Search for the cell housing the specified text and yield its [X, Y] center coordinate. 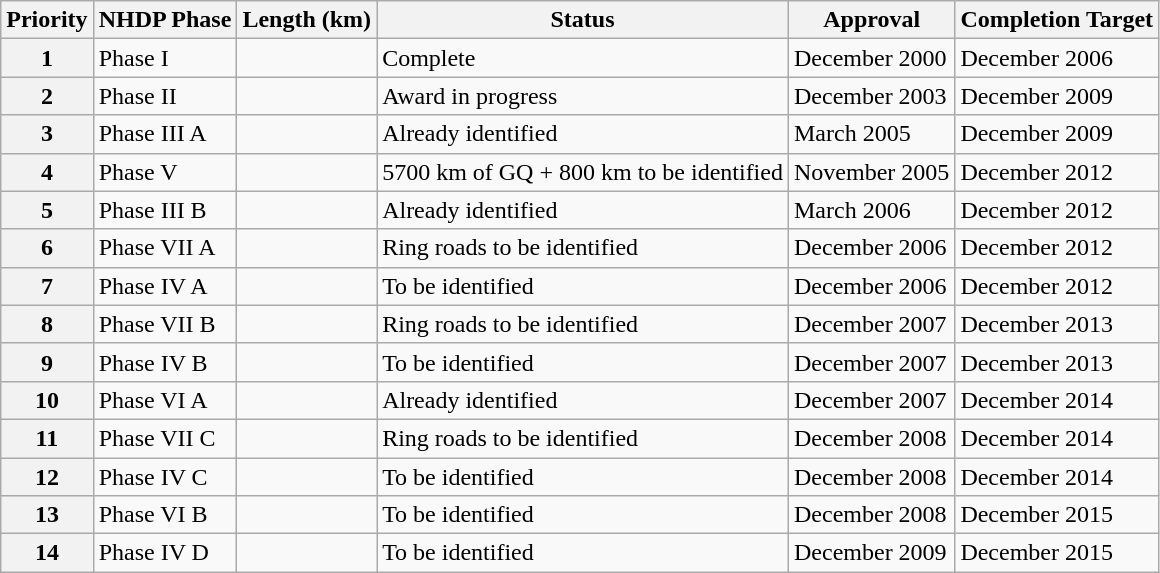
NHDP Phase [165, 20]
Phase VII C [165, 438]
12 [47, 477]
March 2005 [871, 134]
November 2005 [871, 172]
Phase VII B [165, 324]
9 [47, 362]
Phase III B [165, 210]
Phase I [165, 58]
December 2000 [871, 58]
Phase IV A [165, 286]
2 [47, 96]
March 2006 [871, 210]
Phase III A [165, 134]
10 [47, 400]
7 [47, 286]
3 [47, 134]
Phase V [165, 172]
Completion Target [1057, 20]
Approval [871, 20]
6 [47, 248]
5700 km of GQ + 800 km to be identified [583, 172]
11 [47, 438]
December 2003 [871, 96]
Award in progress [583, 96]
Phase IV B [165, 362]
Priority [47, 20]
14 [47, 553]
Phase IV D [165, 553]
Phase II [165, 96]
8 [47, 324]
4 [47, 172]
5 [47, 210]
Phase IV C [165, 477]
13 [47, 515]
Length (km) [307, 20]
Phase VI B [165, 515]
Phase VI A [165, 400]
Status [583, 20]
Phase VII A [165, 248]
1 [47, 58]
Complete [583, 58]
